Provide the [x, y] coordinate of the cell's center where the given text is located.  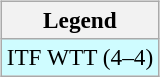
Legend [80, 20]
ITF WTT (4–4) [80, 57]
